From the cell containing the given text, extract its center point as (X, Y) coordinate. 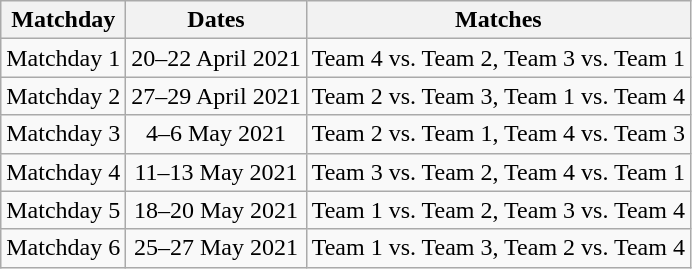
Matchday 4 (64, 172)
Matchday 5 (64, 210)
11–13 May 2021 (216, 172)
Team 4 vs. Team 2, Team 3 vs. Team 1 (498, 58)
Team 1 vs. Team 3, Team 2 vs. Team 4 (498, 248)
Team 3 vs. Team 2, Team 4 vs. Team 1 (498, 172)
Team 1 vs. Team 2, Team 3 vs. Team 4 (498, 210)
27–29 April 2021 (216, 96)
Matchday 1 (64, 58)
Dates (216, 20)
Matchday 2 (64, 96)
25–27 May 2021 (216, 248)
Matchday 3 (64, 134)
Matches (498, 20)
Team 2 vs. Team 1, Team 4 vs. Team 3 (498, 134)
18–20 May 2021 (216, 210)
4–6 May 2021 (216, 134)
20–22 April 2021 (216, 58)
Matchday (64, 20)
Team 2 vs. Team 3, Team 1 vs. Team 4 (498, 96)
Matchday 6 (64, 248)
